Return the [x, y] coordinate for the center point of the cell that contains the specified text.  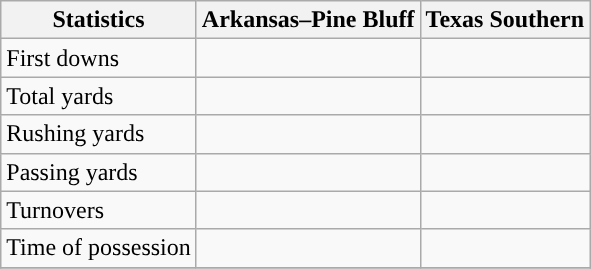
Rushing yards [99, 134]
First downs [99, 58]
Turnovers [99, 210]
Time of possession [99, 248]
Arkansas–Pine Bluff [308, 20]
Passing yards [99, 172]
Texas Southern [505, 20]
Statistics [99, 20]
Total yards [99, 96]
